Pinpoint the cell where the given text exists, returning its [x, y] midpoint coordinate. 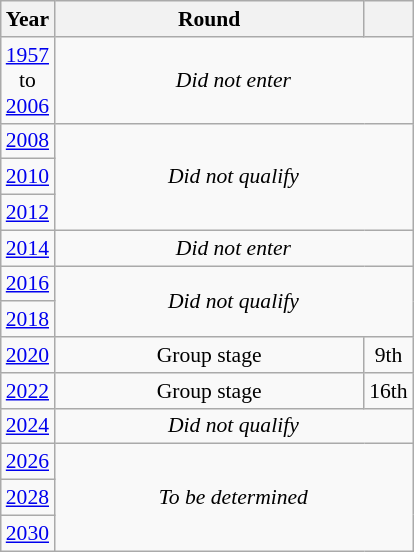
Year [28, 19]
2008 [28, 141]
2030 [28, 533]
2026 [28, 462]
9th [388, 355]
16th [388, 391]
2016 [28, 284]
2010 [28, 177]
1957to2006 [28, 80]
2020 [28, 355]
Round [209, 19]
2024 [28, 426]
To be determined [234, 498]
2022 [28, 391]
2028 [28, 498]
2014 [28, 248]
2012 [28, 213]
2018 [28, 320]
